Determine the [x, y] coordinate at the center of the cell enclosing the given text.  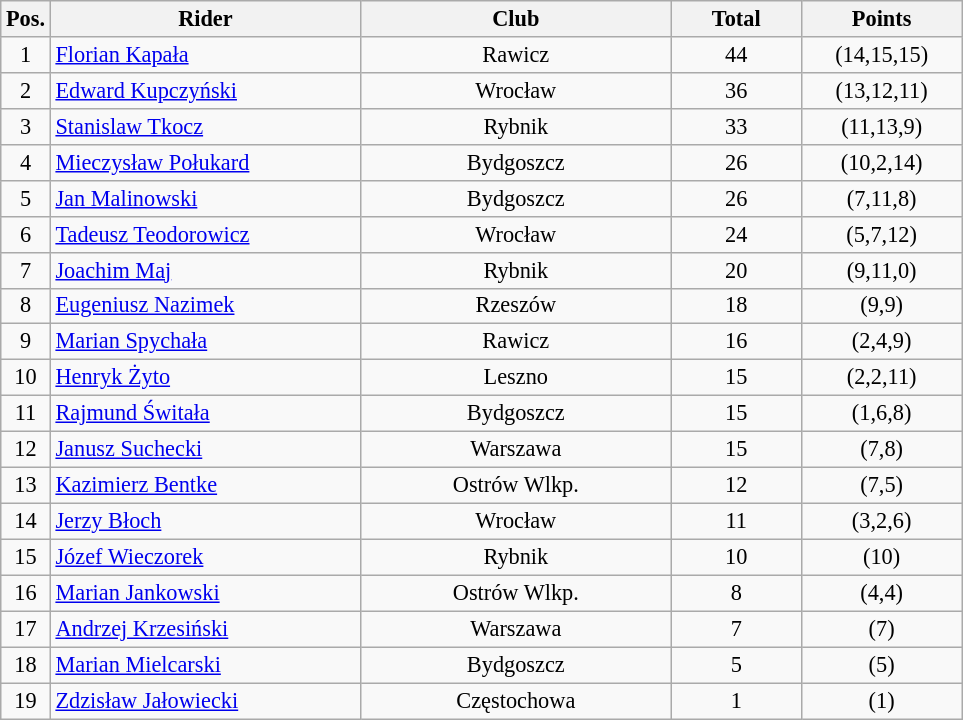
Jan Malinowski [205, 198]
3 [26, 126]
4 [26, 162]
(1) [881, 701]
Rajmund Świtała [205, 414]
(9,11,0) [881, 270]
Andrzej Krzesiński [205, 629]
2 [26, 90]
14 [26, 521]
6 [26, 234]
Rzeszów [516, 306]
17 [26, 629]
Marian Jankowski [205, 593]
20 [736, 270]
Club [516, 19]
(2,2,11) [881, 378]
Points [881, 19]
44 [736, 55]
9 [26, 342]
33 [736, 126]
(7,11,8) [881, 198]
Leszno [516, 378]
(5,7,12) [881, 234]
(7,8) [881, 450]
Jerzy Błoch [205, 521]
Total [736, 19]
(7,5) [881, 485]
(4,4) [881, 593]
Tadeusz Teodorowicz [205, 234]
(1,6,8) [881, 414]
(10,2,14) [881, 162]
(14,15,15) [881, 55]
Zdzisław Jałowiecki [205, 701]
Józef Wieczorek [205, 557]
Częstochowa [516, 701]
13 [26, 485]
Henryk Żyto [205, 378]
(3,2,6) [881, 521]
(7) [881, 629]
Marian Mielcarski [205, 665]
Rider [205, 19]
Florian Kapała [205, 55]
Stanislaw Tkocz [205, 126]
Joachim Maj [205, 270]
Janusz Suchecki [205, 450]
Marian Spychała [205, 342]
Eugeniusz Nazimek [205, 306]
(13,12,11) [881, 90]
Pos. [26, 19]
(2,4,9) [881, 342]
(10) [881, 557]
24 [736, 234]
36 [736, 90]
Mieczysław Połukard [205, 162]
Kazimierz Bentke [205, 485]
(5) [881, 665]
(11,13,9) [881, 126]
Edward Kupczyński [205, 90]
(9,9) [881, 306]
19 [26, 701]
